Search for the cell housing the specified text and yield its [X, Y] center coordinate. 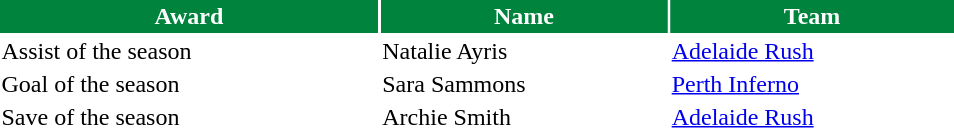
Perth Inferno [812, 84]
Adelaide Rush [812, 51]
Goal of the season [189, 84]
Sara Sammons [524, 84]
Assist of the season [189, 51]
Award [189, 16]
Team [812, 16]
Natalie Ayris [524, 51]
Name [524, 16]
